For the text-containing cell, return its midpoint in (x, y) coordinate format. 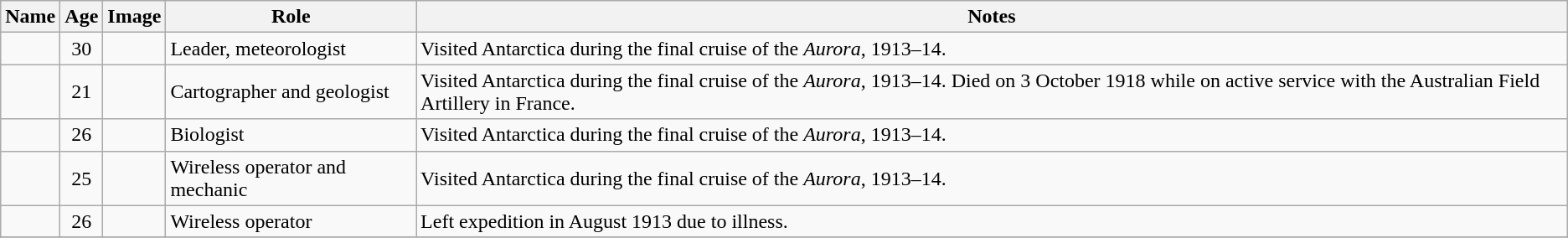
Image (134, 17)
30 (82, 49)
Wireless operator (291, 221)
Left expedition in August 1913 due to illness. (992, 221)
Notes (992, 17)
Role (291, 17)
Wireless operator and mechanic (291, 178)
25 (82, 178)
Name (30, 17)
Leader, meteorologist (291, 49)
21 (82, 92)
Biologist (291, 135)
Age (82, 17)
Cartographer and geologist (291, 92)
